Find where the given text appears and provide that cell's center as [x, y] coordinate. 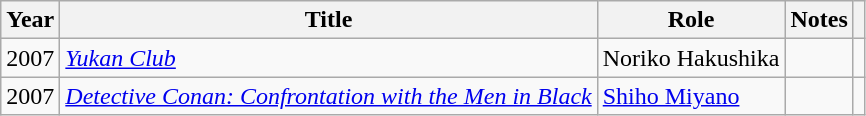
Shiho Miyano [691, 96]
Title [328, 20]
Detective Conan: Confrontation with the Men in Black [328, 96]
Noriko Hakushika [691, 58]
Yukan Club [328, 58]
Role [691, 20]
Year [30, 20]
Notes [819, 20]
